Find where the given text appears and provide that cell's center as (x, y) coordinate. 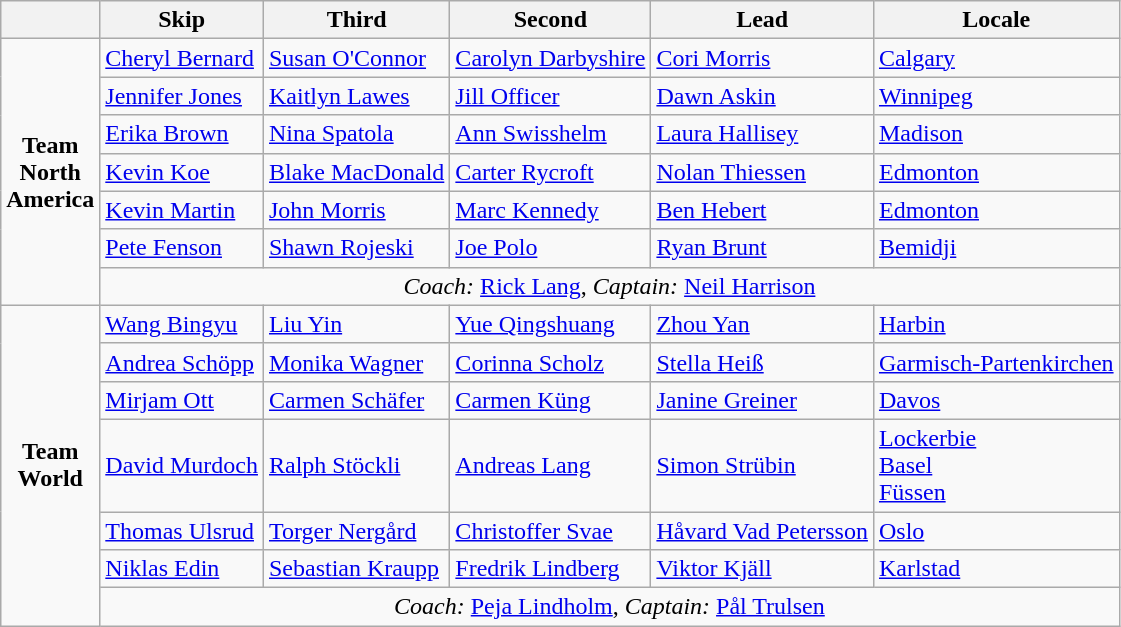
Laura Hallisey (762, 134)
Lead (762, 20)
Skip (182, 20)
Thomas Ulsrud (182, 531)
Second (550, 20)
Garmisch-Partenkirchen (996, 362)
Carmen Küng (550, 400)
Karlstad (996, 569)
Andrea Schöpp (182, 362)
Ann Swisshelm (550, 134)
Jill Officer (550, 96)
Andreas Lang (550, 465)
Joe Polo (550, 248)
Wang Bingyu (182, 324)
Niklas Edin (182, 569)
Marc Kennedy (550, 210)
Mirjam Ott (182, 400)
Cheryl Bernard (182, 58)
Dawn Askin (762, 96)
Kaitlyn Lawes (356, 96)
Nina Spatola (356, 134)
Christoffer Svae (550, 531)
Davos (996, 400)
Simon Strübin (762, 465)
Torger Nergård (356, 531)
Ben Hebert (762, 210)
Shawn Rojeski (356, 248)
Cori Morris (762, 58)
Nolan Thiessen (762, 172)
Sebastian Kraupp (356, 569)
Team North America (50, 172)
Carolyn Darbyshire (550, 58)
Erika Brown (182, 134)
Harbin (996, 324)
Yue Qingshuang (550, 324)
Madison (996, 134)
Liu Yin (356, 324)
Kevin Koe (182, 172)
Team World (50, 465)
Monika Wagner (356, 362)
Lockerbie Basel Füssen (996, 465)
Zhou Yan (762, 324)
Coach: Peja Lindholm, Captain: Pål Trulsen (610, 607)
Jennifer Jones (182, 96)
Calgary (996, 58)
Blake MacDonald (356, 172)
Fredrik Lindberg (550, 569)
Ralph Stöckli (356, 465)
Oslo (996, 531)
Susan O'Connor (356, 58)
Janine Greiner (762, 400)
Kevin Martin (182, 210)
Corinna Scholz (550, 362)
Coach: Rick Lang, Captain: Neil Harrison (610, 286)
Pete Fenson (182, 248)
David Murdoch (182, 465)
Ryan Brunt (762, 248)
Bemidji (996, 248)
Winnipeg (996, 96)
Carmen Schäfer (356, 400)
John Morris (356, 210)
Third (356, 20)
Stella Heiß (762, 362)
Locale (996, 20)
Carter Rycroft (550, 172)
Viktor Kjäll (762, 569)
Håvard Vad Petersson (762, 531)
